Capture the cell that displays the provided text and extract its (X, Y) central coordinate. 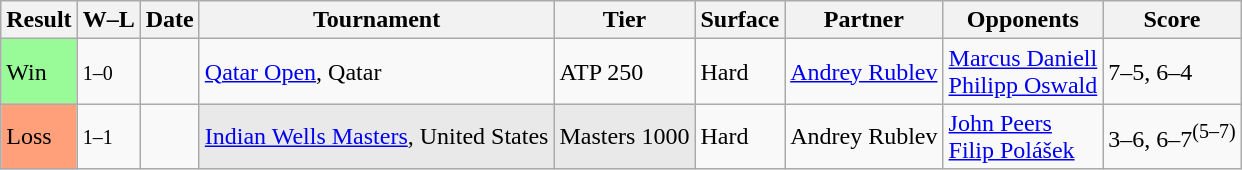
Loss (39, 136)
Tournament (376, 20)
1–0 (108, 72)
W–L (108, 20)
1–1 (108, 136)
John Peers Filip Polášek (1023, 136)
Tier (624, 20)
ATP 250 (624, 72)
Result (39, 20)
Date (170, 20)
Opponents (1023, 20)
Score (1172, 20)
Marcus Daniell Philipp Oswald (1023, 72)
Partner (864, 20)
Win (39, 72)
Surface (740, 20)
Qatar Open, Qatar (376, 72)
7–5, 6–4 (1172, 72)
Masters 1000 (624, 136)
Indian Wells Masters, United States (376, 136)
3–6, 6–7(5–7) (1172, 136)
